Return the (X, Y) coordinate for the center point of the cell that contains the specified text.  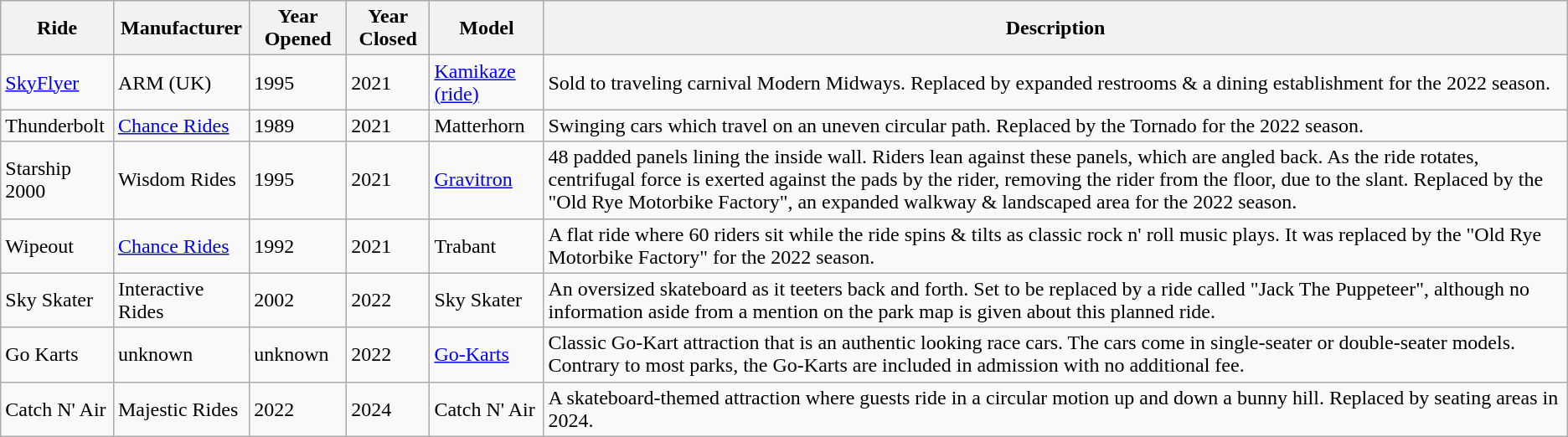
Description (1055, 28)
Year Closed (389, 28)
Go-Karts (487, 355)
2002 (298, 300)
Kamikaze (ride) (487, 82)
Interactive Rides (181, 300)
Matterhorn (487, 126)
Year Opened (298, 28)
Sold to traveling carnival Modern Midways. Replaced by expanded restrooms & a dining establishment for the 2022 season. (1055, 82)
Wisdom Rides (181, 180)
Starship 2000 (57, 180)
ARM (UK) (181, 82)
Majestic Rides (181, 409)
Go Karts (57, 355)
Model (487, 28)
Ride (57, 28)
SkyFlyer (57, 82)
2024 (389, 409)
A skateboard-themed attraction where guests ride in a circular motion up and down a bunny hill. Replaced by seating areas in 2024. (1055, 409)
Gravitron (487, 180)
Manufacturer (181, 28)
1992 (298, 246)
Wipeout (57, 246)
Trabant (487, 246)
Thunderbolt (57, 126)
Swinging cars which travel on an uneven circular path. Replaced by the Tornado for the 2022 season. (1055, 126)
1989 (298, 126)
